Locate the cell with the specified text and output its (x, y) center coordinate. 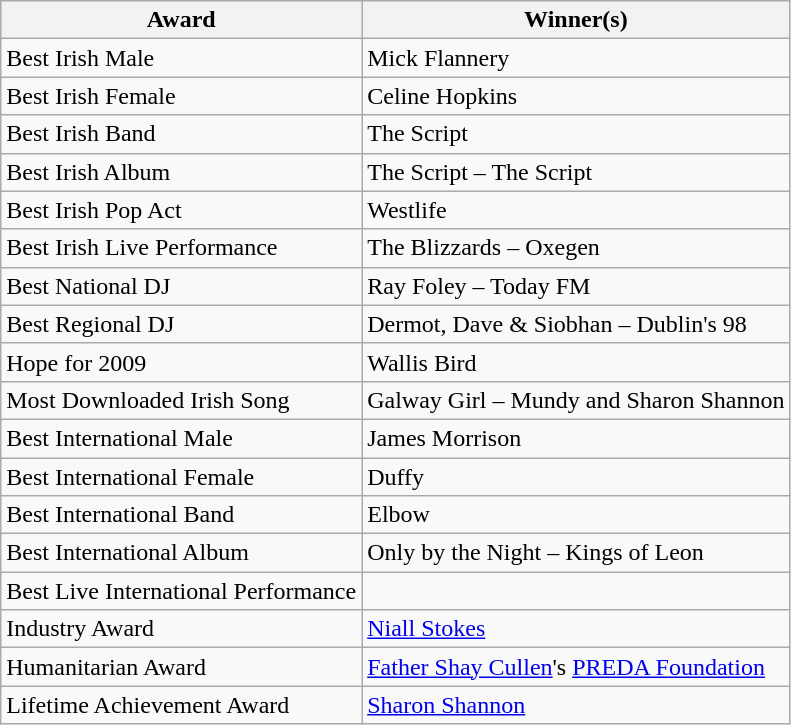
Best International Female (182, 477)
The Script – The Script (576, 172)
Hope for 2009 (182, 362)
Best National DJ (182, 286)
Duffy (576, 477)
Best International Male (182, 438)
Industry Award (182, 629)
Celine Hopkins (576, 96)
Best Irish Album (182, 172)
Best Irish Male (182, 58)
Award (182, 20)
Niall Stokes (576, 629)
Best Irish Band (182, 134)
James Morrison (576, 438)
Most Downloaded Irish Song (182, 400)
Best Live International Performance (182, 591)
Best International Band (182, 515)
Only by the Night – Kings of Leon (576, 553)
Sharon Shannon (576, 705)
Galway Girl – Mundy and Sharon Shannon (576, 400)
The Script (576, 134)
Lifetime Achievement Award (182, 705)
Best Irish Live Performance (182, 248)
Best Regional DJ (182, 324)
Mick Flannery (576, 58)
The Blizzards – Oxegen (576, 248)
Father Shay Cullen's PREDA Foundation (576, 667)
Wallis Bird (576, 362)
Ray Foley – Today FM (576, 286)
Humanitarian Award (182, 667)
Westlife (576, 210)
Best Irish Pop Act (182, 210)
Best Irish Female (182, 96)
Winner(s) (576, 20)
Best International Album (182, 553)
Dermot, Dave & Siobhan – Dublin's 98 (576, 324)
Elbow (576, 515)
